Search for the cell housing the specified text and yield its (x, y) center coordinate. 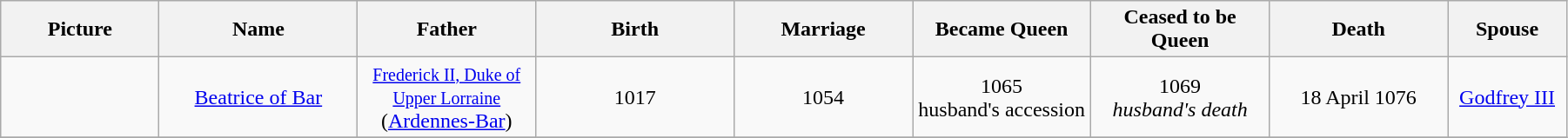
Ceased to be Queen (1180, 30)
Became Queen (1002, 30)
Father (447, 30)
Beatrice of Bar (258, 97)
1017 (635, 97)
18 April 1076 (1359, 97)
Marriage (823, 30)
Death (1359, 30)
Birth (635, 30)
Godfrey III (1507, 97)
1065husband's accession (1002, 97)
1069husband's death (1180, 97)
Name (258, 30)
1054 (823, 97)
Picture (80, 30)
Frederick II, Duke of Upper Lorraine(Ardennes-Bar) (447, 97)
Spouse (1507, 30)
